For the text-containing cell, return its midpoint in (X, Y) coordinate format. 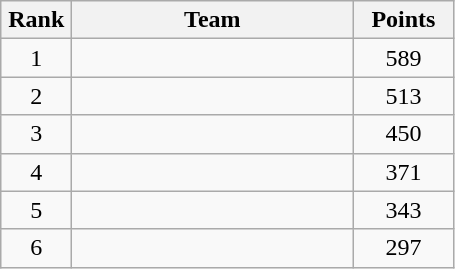
343 (404, 210)
3 (36, 134)
589 (404, 58)
6 (36, 248)
371 (404, 172)
297 (404, 248)
513 (404, 96)
2 (36, 96)
450 (404, 134)
4 (36, 172)
5 (36, 210)
Points (404, 20)
1 (36, 58)
Team (212, 20)
Rank (36, 20)
